Return [x, y] of the center of cell containing provided text 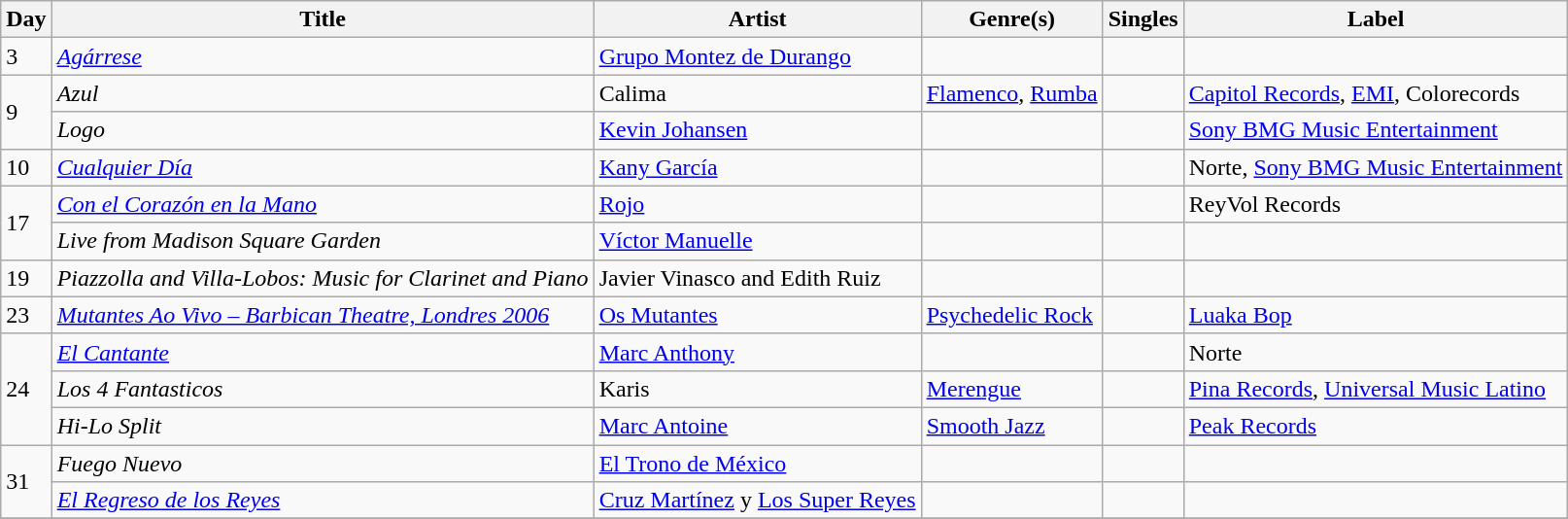
Smooth Jazz [1012, 426]
Fuego Nuevo [323, 464]
Live from Madison Square Garden [323, 241]
Hi-Lo Split [323, 426]
Genre(s) [1012, 19]
Logo [323, 130]
10 [26, 167]
Marc Antoine [758, 426]
Sony BMG Music Entertainment [1376, 130]
23 [26, 315]
Pina Records, Universal Music Latino [1376, 389]
Cualquier Día [323, 167]
Peak Records [1376, 426]
Kevin Johansen [758, 130]
Karis [758, 389]
Os Mutantes [758, 315]
Capitol Records, EMI, Colorecords [1376, 93]
Label [1376, 19]
Kany García [758, 167]
Artist [758, 19]
El Regreso de los Reyes [323, 501]
Mutantes Ao Vivo – Barbican Theatre, Londres 2006 [323, 315]
Marc Anthony [758, 352]
Agárrese [323, 56]
Cruz Martínez y Los Super Reyes [758, 501]
17 [26, 223]
9 [26, 112]
Luaka Bop [1376, 315]
Norte, Sony BMG Music Entertainment [1376, 167]
Merengue [1012, 389]
Javier Vinasco and Edith Ruiz [758, 278]
31 [26, 482]
Title [323, 19]
24 [26, 389]
Norte [1376, 352]
Azul [323, 93]
Day [26, 19]
Víctor Manuelle [758, 241]
3 [26, 56]
El Trono de México [758, 464]
Piazzolla and Villa-Lobos: Music for Clarinet and Piano [323, 278]
Singles [1142, 19]
Grupo Montez de Durango [758, 56]
ReyVol Records [1376, 204]
El Cantante [323, 352]
Calima [758, 93]
Psychedelic Rock [1012, 315]
Con el Corazón en la Mano [323, 204]
Rojo [758, 204]
19 [26, 278]
Los 4 Fantasticos [323, 389]
Flamenco, Rumba [1012, 93]
